Return the [X, Y] coordinate for the center point of the cell that contains the specified text.  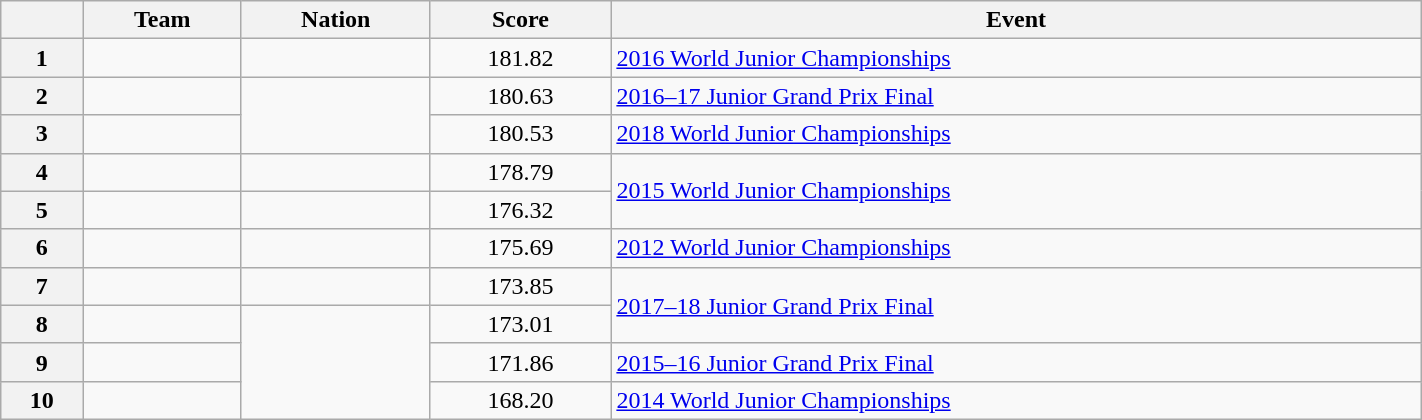
2016–17 Junior Grand Prix Final [1016, 96]
6 [42, 248]
1 [42, 58]
175.69 [520, 248]
7 [42, 286]
9 [42, 362]
2018 World Junior Championships [1016, 134]
2 [42, 96]
Score [520, 20]
2015 World Junior Championships [1016, 191]
2016 World Junior Championships [1016, 58]
180.63 [520, 96]
2012 World Junior Championships [1016, 248]
10 [42, 400]
168.20 [520, 400]
Nation [336, 20]
171.86 [520, 362]
173.01 [520, 324]
2017–18 Junior Grand Prix Final [1016, 305]
178.79 [520, 172]
5 [42, 210]
2015–16 Junior Grand Prix Final [1016, 362]
Event [1016, 20]
180.53 [520, 134]
Team [162, 20]
2014 World Junior Championships [1016, 400]
3 [42, 134]
173.85 [520, 286]
176.32 [520, 210]
4 [42, 172]
8 [42, 324]
181.82 [520, 58]
